Detect which cell encompasses the target text, then output its [X, Y] center coordinate. 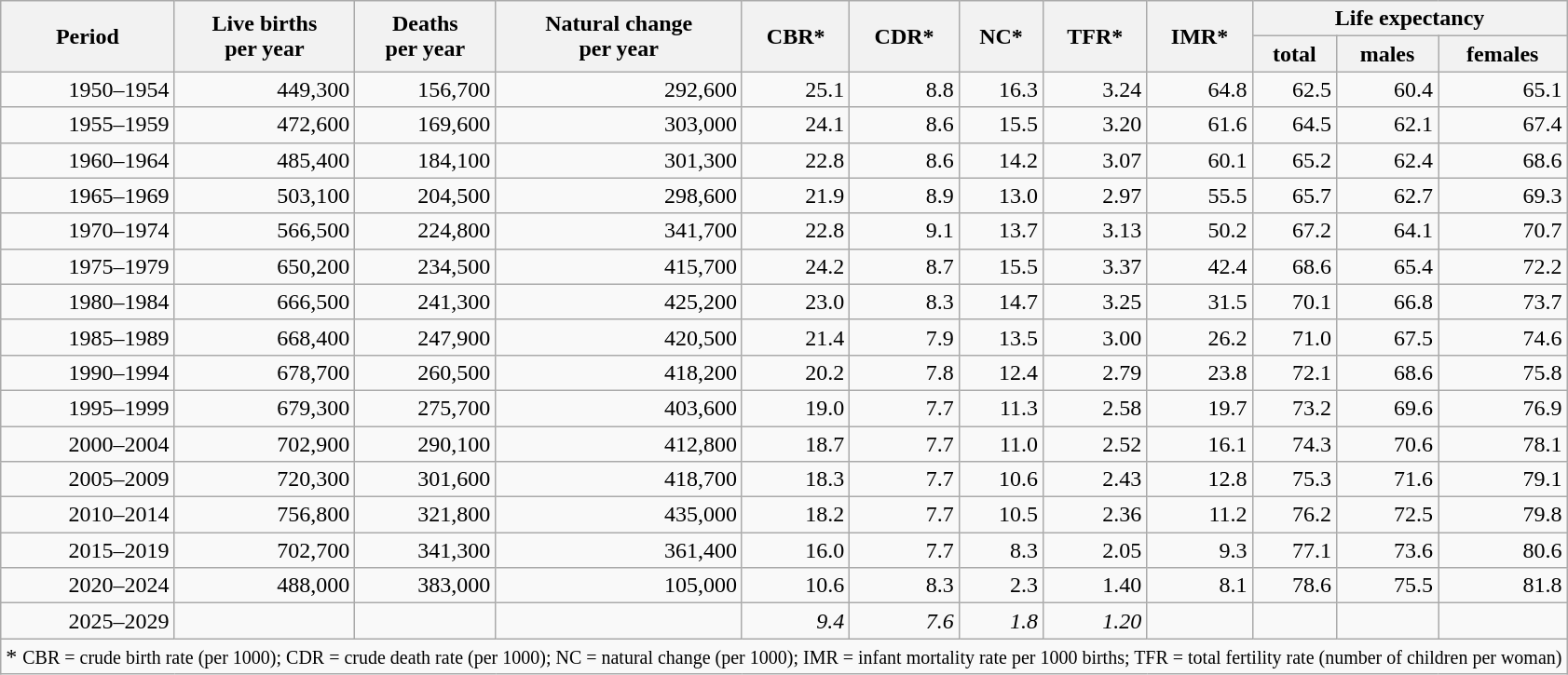
425,200 [619, 302]
25.1 [796, 89]
64.8 [1200, 89]
70.7 [1503, 231]
156,700 [425, 89]
679,300 [265, 408]
303,000 [619, 125]
20.2 [796, 372]
21.9 [796, 196]
76.9 [1503, 408]
9.1 [904, 231]
3.00 [1096, 337]
2000–2004 [88, 444]
75.5 [1386, 586]
69.3 [1503, 196]
420,500 [619, 337]
1950–1954 [88, 89]
50.2 [1200, 231]
75.8 [1503, 372]
435,000 [619, 515]
79.8 [1503, 515]
males [1386, 54]
3.13 [1096, 231]
292,600 [619, 89]
415,700 [619, 266]
412,800 [619, 444]
19.0 [796, 408]
24.1 [796, 125]
16.3 [1001, 89]
2010–2014 [88, 515]
169,600 [425, 125]
total [1294, 54]
756,800 [265, 515]
105,000 [619, 586]
females [1503, 54]
75.3 [1294, 479]
73.7 [1503, 302]
1960–1964 [88, 160]
16.1 [1200, 444]
18.3 [796, 479]
65.4 [1386, 266]
80.6 [1503, 550]
21.4 [796, 337]
566,500 [265, 231]
1990–1994 [88, 372]
73.2 [1294, 408]
668,400 [265, 337]
2.05 [1096, 550]
55.5 [1200, 196]
26.2 [1200, 337]
Live birthsper year [265, 36]
7.6 [904, 621]
NC* [1001, 36]
60.4 [1386, 89]
72.2 [1503, 266]
72.1 [1294, 372]
66.8 [1386, 302]
16.0 [796, 550]
2.43 [1096, 479]
12.4 [1001, 372]
8.1 [1200, 586]
23.8 [1200, 372]
73.6 [1386, 550]
341,700 [619, 231]
76.2 [1294, 515]
CBR* [796, 36]
204,500 [425, 196]
67.4 [1503, 125]
13.7 [1001, 231]
678,700 [265, 372]
81.8 [1503, 586]
67.2 [1294, 231]
1975–1979 [88, 266]
77.1 [1294, 550]
IMR* [1200, 36]
1.8 [1001, 621]
60.1 [1200, 160]
11.3 [1001, 408]
301,300 [619, 160]
64.5 [1294, 125]
23.0 [796, 302]
449,300 [265, 89]
24.2 [796, 266]
12.8 [1200, 479]
71.6 [1386, 479]
3.24 [1096, 89]
1970–1974 [88, 231]
74.3 [1294, 444]
8.9 [904, 196]
62.4 [1386, 160]
Deathsper year [425, 36]
403,600 [619, 408]
Life expectancy [1410, 19]
2.52 [1096, 444]
79.1 [1503, 479]
14.2 [1001, 160]
2020–2024 [88, 586]
418,200 [619, 372]
2015–2019 [88, 550]
9.3 [1200, 550]
341,300 [425, 550]
260,500 [425, 372]
42.4 [1200, 266]
2005–2009 [88, 479]
503,100 [265, 196]
TFR* [1096, 36]
275,700 [425, 408]
65.2 [1294, 160]
69.6 [1386, 408]
298,600 [619, 196]
7.9 [904, 337]
241,300 [425, 302]
1955–1959 [88, 125]
702,700 [265, 550]
720,300 [265, 479]
70.6 [1386, 444]
8.8 [904, 89]
3.37 [1096, 266]
14.7 [1001, 302]
11.2 [1200, 515]
3.07 [1096, 160]
2025–2029 [88, 621]
65.7 [1294, 196]
18.2 [796, 515]
8.7 [904, 266]
31.5 [1200, 302]
184,100 [425, 160]
67.5 [1386, 337]
301,600 [425, 479]
2.79 [1096, 372]
Natural changeper year [619, 36]
62.1 [1386, 125]
290,100 [425, 444]
13.0 [1001, 196]
1985–1989 [88, 337]
234,500 [425, 266]
1965–1969 [88, 196]
78.6 [1294, 586]
3.20 [1096, 125]
62.5 [1294, 89]
18.7 [796, 444]
2.97 [1096, 196]
11.0 [1001, 444]
472,600 [265, 125]
321,800 [425, 515]
9.4 [796, 621]
2.36 [1096, 515]
488,000 [265, 586]
64.1 [1386, 231]
2.3 [1001, 586]
78.1 [1503, 444]
74.6 [1503, 337]
1995–1999 [88, 408]
485,400 [265, 160]
13.5 [1001, 337]
Period [88, 36]
418,700 [619, 479]
7.8 [904, 372]
CDR* [904, 36]
3.25 [1096, 302]
61.6 [1200, 125]
2.58 [1096, 408]
1.40 [1096, 586]
361,400 [619, 550]
70.1 [1294, 302]
19.7 [1200, 408]
383,000 [425, 586]
65.1 [1503, 89]
62.7 [1386, 196]
10.5 [1001, 515]
224,800 [425, 231]
1.20 [1096, 621]
666,500 [265, 302]
71.0 [1294, 337]
650,200 [265, 266]
702,900 [265, 444]
1980–1984 [88, 302]
72.5 [1386, 515]
247,900 [425, 337]
